Return [X, Y] of the center of cell containing provided text 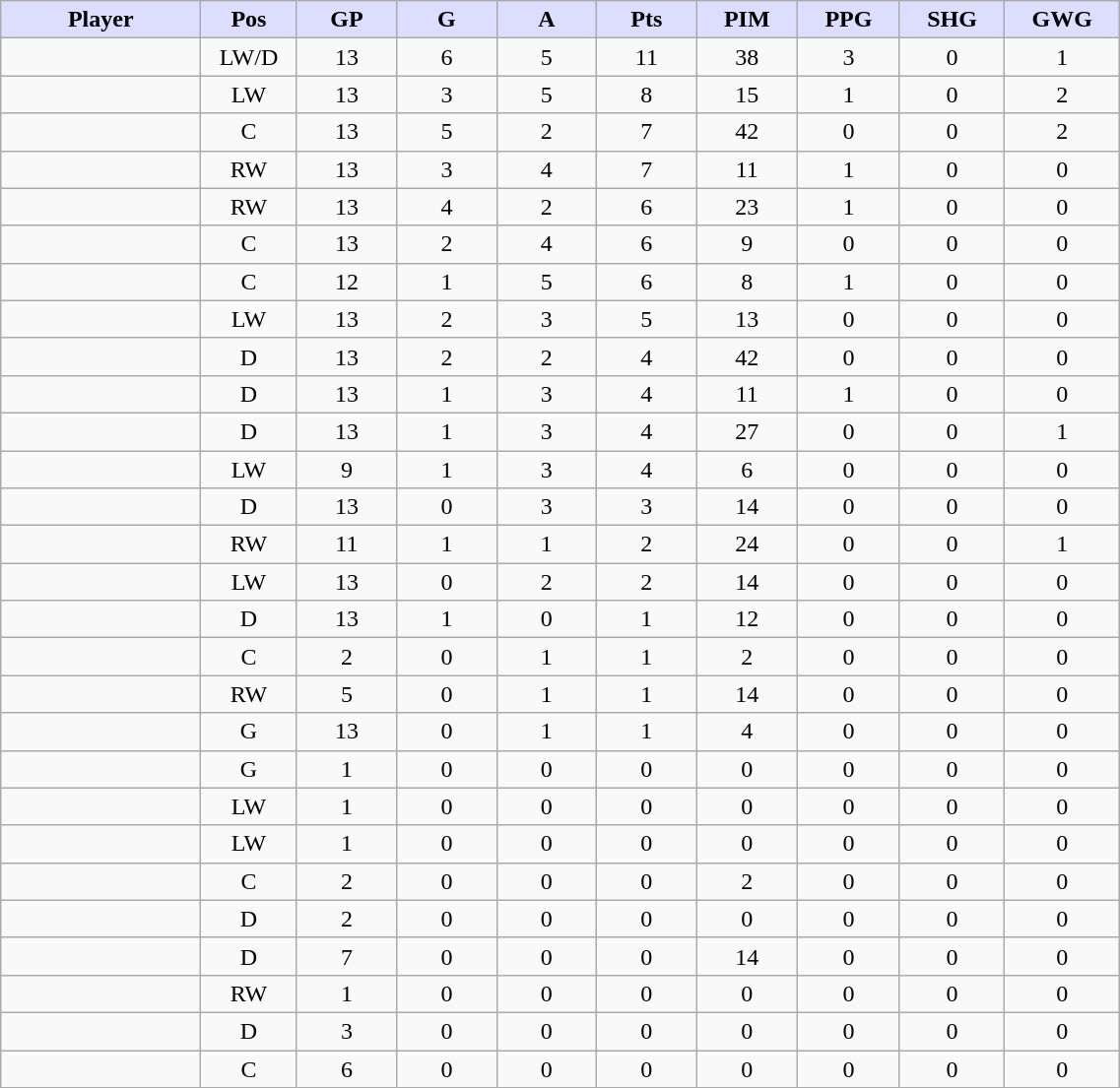
27 [747, 431]
Pts [646, 20]
38 [747, 57]
24 [747, 544]
23 [747, 207]
PPG [849, 20]
PIM [747, 20]
LW/D [248, 57]
Player [100, 20]
A [546, 20]
SHG [952, 20]
GP [347, 20]
15 [747, 95]
Pos [248, 20]
GWG [1062, 20]
